Detect which cell encompasses the target text, then output its (x, y) center coordinate. 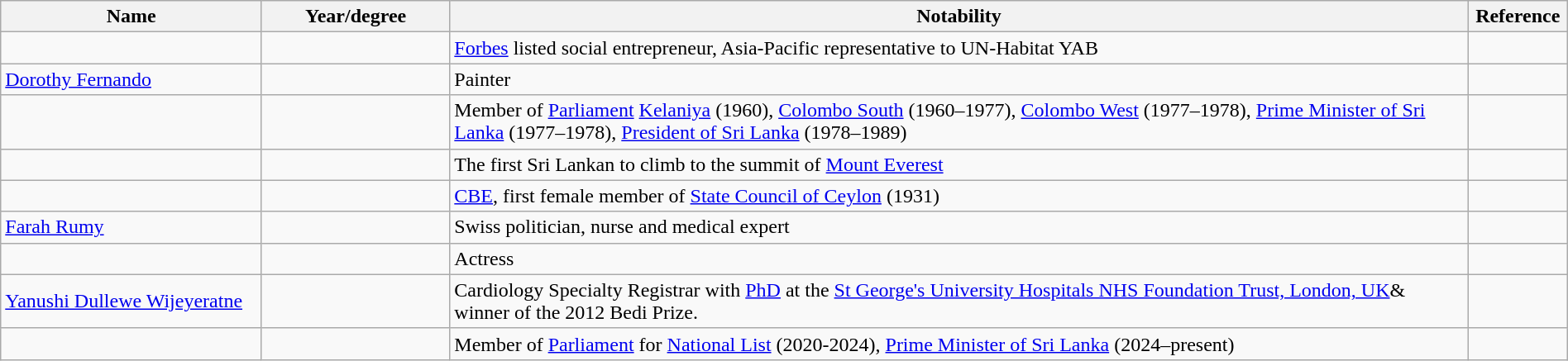
Cardiology Specialty Registrar with PhD at the St George's University Hospitals NHS Foundation Trust, London, UK& winner of the 2012 Bedi Prize. (959, 301)
Notability (959, 17)
Dorothy Fernando (131, 79)
Yanushi Dullewe Wijeyeratne (131, 301)
Farah Rumy (131, 227)
Actress (959, 259)
Reference (1518, 17)
Painter (959, 79)
CBE, first female member of State Council of Ceylon (1931) (959, 196)
Forbes listed social entrepreneur, Asia-Pacific representative to UN-Habitat YAB (959, 48)
The first Sri Lankan to climb to the summit of Mount Everest (959, 164)
Name (131, 17)
Member of Parliament for National List (2020-2024), Prime Minister of Sri Lanka (2024–present) (959, 344)
Swiss politician, nurse and medical expert (959, 227)
Year/degree (356, 17)
